Identify which cell holds the provided text, then report its [x, y] central coordinate. 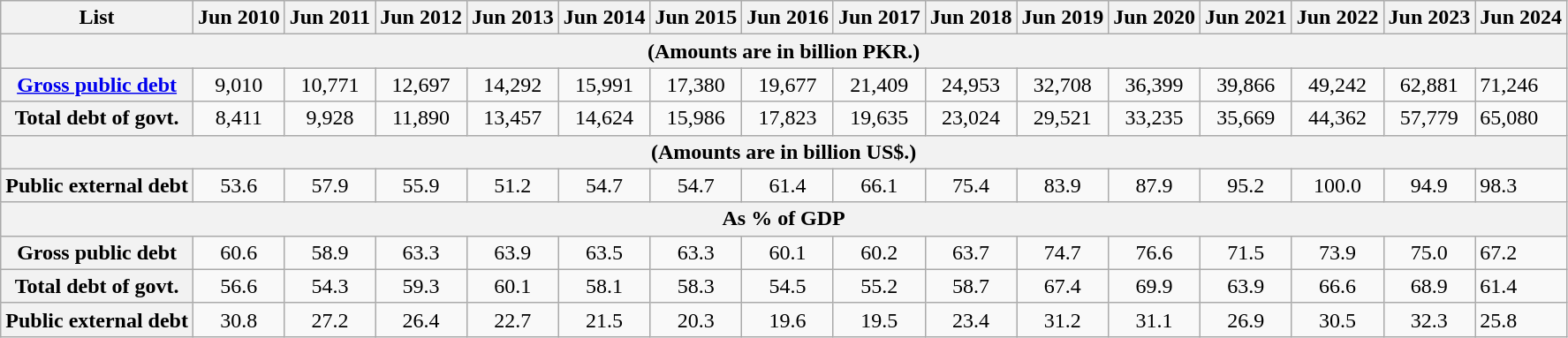
63.5 [604, 252]
53.6 [239, 185]
83.9 [1063, 185]
17,380 [696, 85]
Jun 2023 [1429, 18]
11,890 [421, 118]
51.2 [512, 185]
58.7 [971, 286]
Jun 2018 [971, 18]
20.3 [696, 319]
15,986 [696, 118]
66.6 [1337, 286]
Jun 2013 [512, 18]
26.9 [1246, 319]
71.5 [1246, 252]
25.8 [1521, 319]
75.0 [1429, 252]
30.5 [1337, 319]
33,235 [1155, 118]
54.5 [788, 286]
9,010 [239, 85]
62,881 [1429, 85]
Jun 2021 [1246, 18]
94.9 [1429, 185]
55.9 [421, 185]
19.6 [788, 319]
71,246 [1521, 85]
23.4 [971, 319]
67.4 [1063, 286]
10,771 [330, 85]
36,399 [1155, 85]
56.6 [239, 286]
Jun 2024 [1521, 18]
60.2 [879, 252]
57.9 [330, 185]
63.7 [971, 252]
29,521 [1063, 118]
List [97, 18]
22.7 [512, 319]
27.2 [330, 319]
24,953 [971, 85]
Jun 2020 [1155, 18]
9,928 [330, 118]
39,866 [1246, 85]
8,411 [239, 118]
54.3 [330, 286]
58.9 [330, 252]
100.0 [1337, 185]
(Amounts are in billion US$.) [784, 152]
87.9 [1155, 185]
76.6 [1155, 252]
Jun 2011 [330, 18]
14,624 [604, 118]
Jun 2022 [1337, 18]
13,457 [512, 118]
98.3 [1521, 185]
49,242 [1337, 85]
Jun 2010 [239, 18]
Jun 2016 [788, 18]
19.5 [879, 319]
44,362 [1337, 118]
67.2 [1521, 252]
As % of GDP [784, 219]
31.2 [1063, 319]
12,697 [421, 85]
21.5 [604, 319]
73.9 [1337, 252]
35,669 [1246, 118]
14,292 [512, 85]
15,991 [604, 85]
Jun 2017 [879, 18]
Jun 2014 [604, 18]
(Amounts are in billion PKR.) [784, 51]
Jun 2012 [421, 18]
57,779 [1429, 118]
58.1 [604, 286]
60.6 [239, 252]
95.2 [1246, 185]
30.8 [239, 319]
19,635 [879, 118]
58.3 [696, 286]
Jun 2015 [696, 18]
74.7 [1063, 252]
68.9 [1429, 286]
75.4 [971, 185]
26.4 [421, 319]
31.1 [1155, 319]
Jun 2019 [1063, 18]
32.3 [1429, 319]
59.3 [421, 286]
69.9 [1155, 286]
19,677 [788, 85]
55.2 [879, 286]
32,708 [1063, 85]
17,823 [788, 118]
23,024 [971, 118]
65,080 [1521, 118]
21,409 [879, 85]
66.1 [879, 185]
